Find where the given text appears and provide that cell's center as [x, y] coordinate. 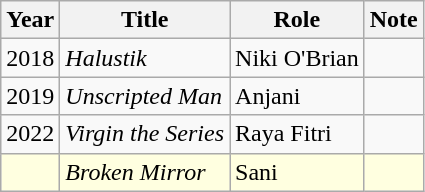
Sani [298, 172]
Broken Mirror [145, 172]
Note [394, 20]
Title [145, 20]
Niki O'Brian [298, 58]
Role [298, 20]
2019 [30, 96]
Anjani [298, 96]
Halustik [145, 58]
Year [30, 20]
Virgin the Series [145, 134]
2018 [30, 58]
Unscripted Man [145, 96]
2022 [30, 134]
Raya Fitri [298, 134]
